Locate the cell with the specified text and output its [x, y] center coordinate. 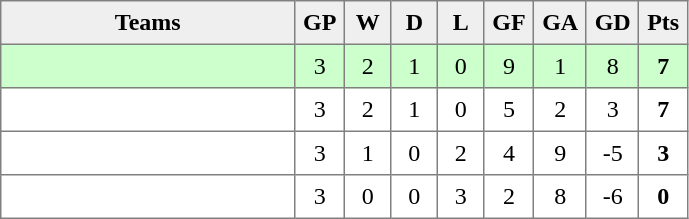
D [414, 23]
-6 [612, 197]
L [461, 23]
GA [560, 23]
-5 [612, 153]
GP [320, 23]
GF [509, 23]
GD [612, 23]
Pts [663, 23]
4 [509, 153]
5 [509, 110]
W [368, 23]
Teams [148, 23]
